Detect which cell encompasses the target text, then output its (X, Y) center coordinate. 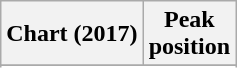
Peak position (189, 34)
Chart (2017) (72, 34)
